Determine the (X, Y) coordinate at the center of the cell enclosing the given text.  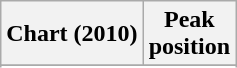
Chart (2010) (72, 34)
Peakposition (189, 34)
